Search for the cell housing the specified text and yield its [X, Y] center coordinate. 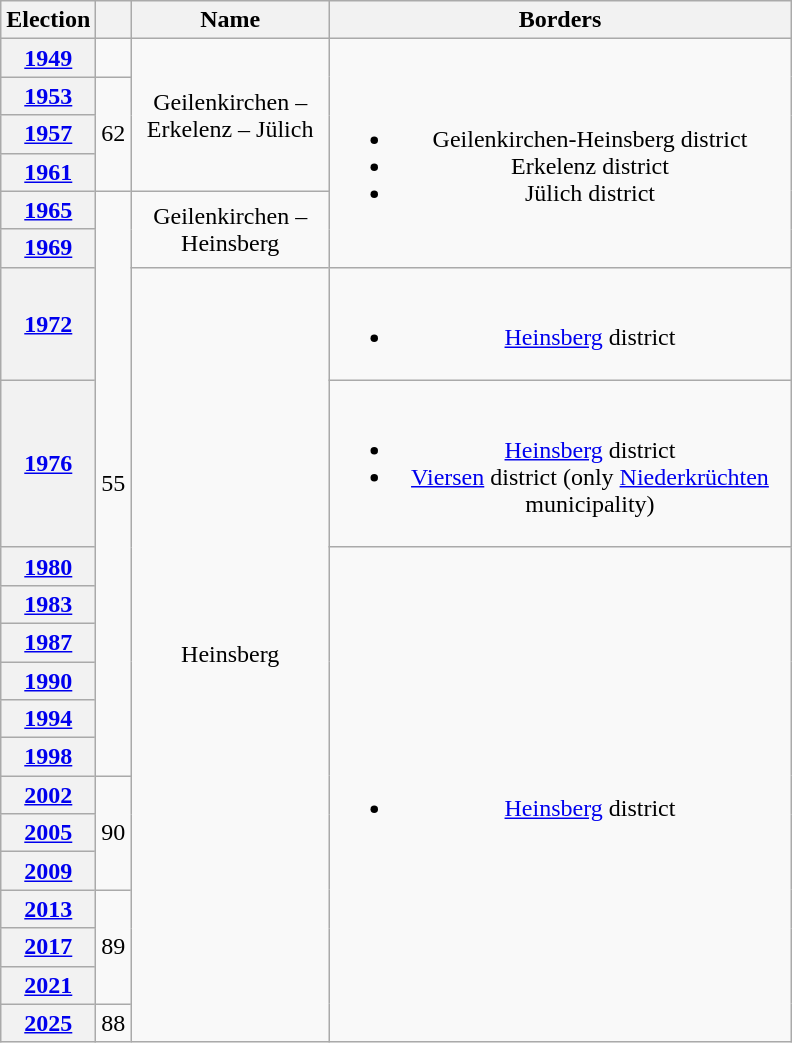
1961 [48, 172]
2013 [48, 909]
Geilenkirchen – Erkelenz – Jülich [230, 115]
Heinsberg districtViersen district (only Niederkrüchten municipality) [560, 464]
62 [114, 134]
Name [230, 20]
Geilenkirchen-Heinsberg districtErkelenz districtJülich district [560, 153]
1983 [48, 604]
88 [114, 1023]
90 [114, 833]
1965 [48, 210]
1953 [48, 96]
1990 [48, 681]
Heinsberg [230, 654]
1969 [48, 248]
1987 [48, 642]
1976 [48, 464]
1994 [48, 719]
Geilenkirchen – Heinsberg [230, 229]
1972 [48, 324]
Borders [560, 20]
Election [48, 20]
1949 [48, 58]
2005 [48, 833]
2021 [48, 985]
2025 [48, 1023]
1980 [48, 566]
2017 [48, 947]
89 [114, 947]
55 [114, 484]
2009 [48, 871]
1998 [48, 757]
2002 [48, 795]
1957 [48, 134]
